Find where the given text appears and provide that cell's center as (x, y) coordinate. 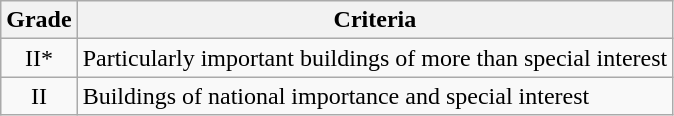
Buildings of national importance and special interest (375, 96)
Grade (39, 20)
Criteria (375, 20)
Particularly important buildings of more than special interest (375, 58)
II* (39, 58)
II (39, 96)
